Detect which cell encompasses the target text, then output its (X, Y) center coordinate. 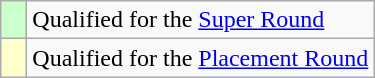
Qualified for the Super Round (200, 20)
Qualified for the Placement Round (200, 58)
